Identify which cell holds the provided text, then report its (X, Y) central coordinate. 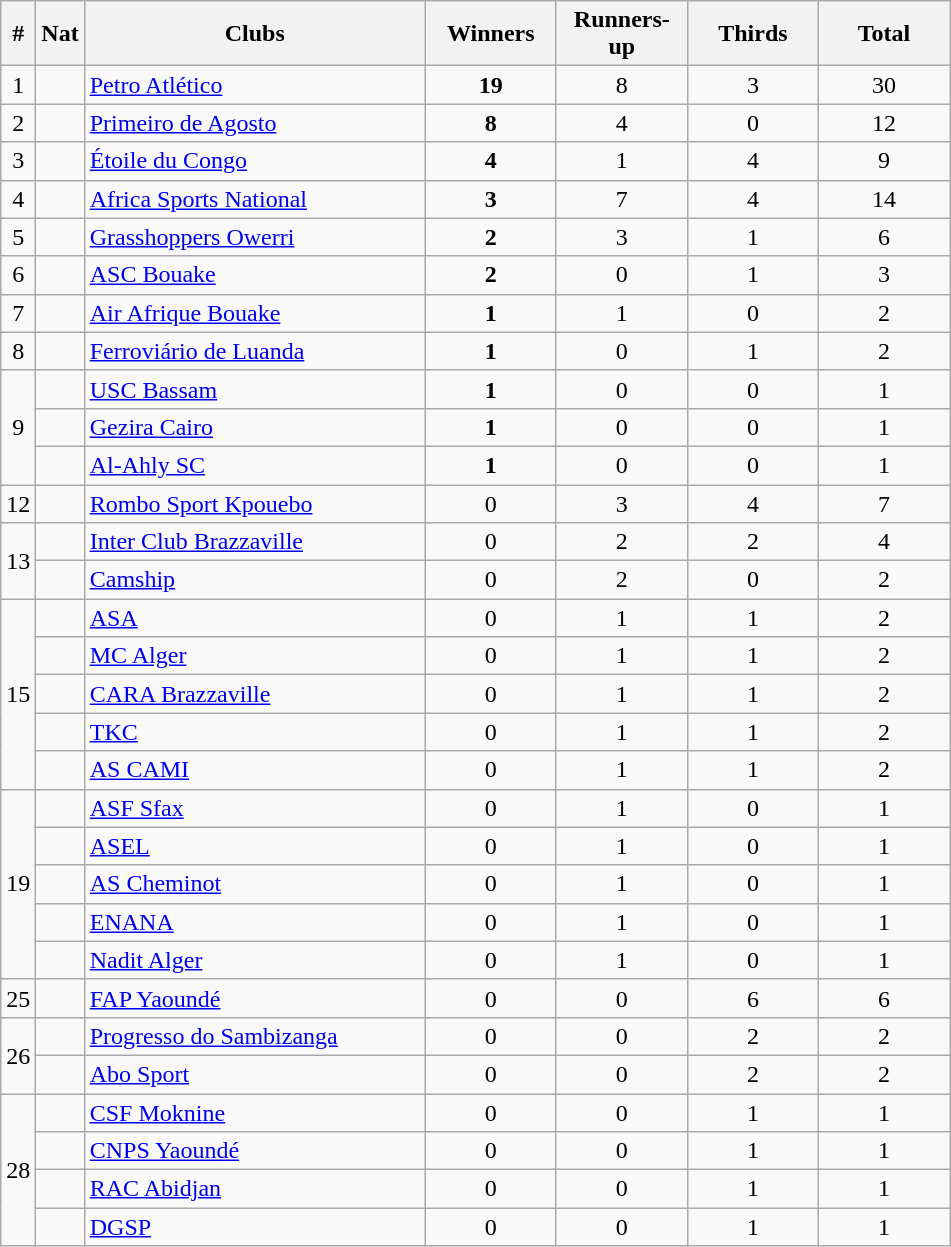
Primeiro de Agosto (254, 123)
AS Cheminot (254, 884)
Nat (60, 34)
ASEL (254, 846)
ASA (254, 618)
Nadit Alger (254, 960)
Total (884, 34)
ASF Sfax (254, 808)
Gezira Cairo (254, 427)
CSF Moknine (254, 1113)
26 (18, 1055)
CNPS Yaoundé (254, 1151)
Clubs (254, 34)
Air Afrique Bouake (254, 313)
Winners (490, 34)
Rombo Sport Kpouebo (254, 503)
5 (18, 237)
USC Bassam (254, 389)
Petro Atlético (254, 85)
Camship (254, 580)
TKC (254, 732)
28 (18, 1170)
ENANA (254, 922)
25 (18, 998)
Abo Sport (254, 1074)
Thirds (752, 34)
DGSP (254, 1227)
Al-Ahly SC (254, 465)
Runners-up (622, 34)
30 (884, 85)
15 (18, 694)
MC Alger (254, 656)
CARA Brazzaville (254, 694)
AS CAMI (254, 770)
Inter Club Brazzaville (254, 542)
ASC Bouake (254, 275)
Ferroviário de Luanda (254, 351)
RAC Abidjan (254, 1189)
Grasshoppers Owerri (254, 237)
Africa Sports National (254, 199)
13 (18, 561)
Progresso do Sambizanga (254, 1036)
14 (884, 199)
Étoile du Congo (254, 161)
# (18, 34)
FAP Yaoundé (254, 998)
